Identify which cell holds the provided text, then report its (X, Y) central coordinate. 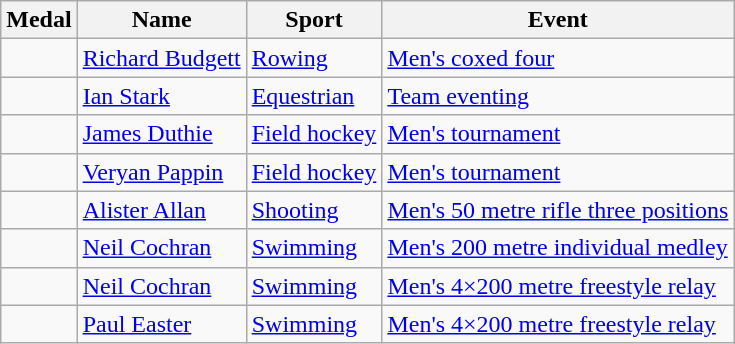
Rowing (314, 58)
Men's 200 metre individual medley (558, 248)
Alister Allan (162, 210)
Name (162, 20)
Sport (314, 20)
James Duthie (162, 134)
Medal (39, 20)
Event (558, 20)
Ian Stark (162, 96)
Shooting (314, 210)
Equestrian (314, 96)
Team eventing (558, 96)
Richard Budgett (162, 58)
Men's 50 metre rifle three positions (558, 210)
Paul Easter (162, 324)
Men's coxed four (558, 58)
Veryan Pappin (162, 172)
